Output the (X, Y) coordinate of the center of the cell containing the given text.  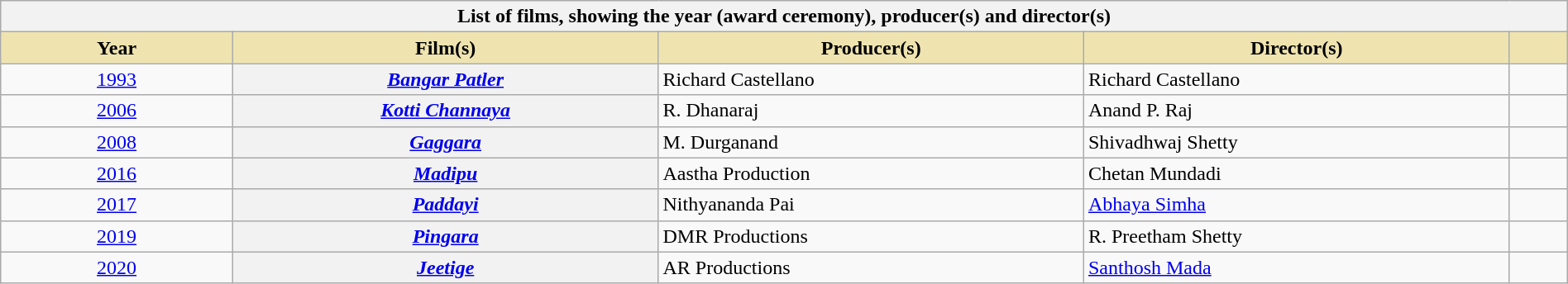
2020 (117, 267)
2019 (117, 236)
R. Dhanaraj (872, 111)
Jeetige (445, 267)
2008 (117, 142)
M. Durganand (872, 142)
Pingara (445, 236)
Director(s) (1297, 48)
Film(s) (445, 48)
List of films, showing the year (award ceremony), producer(s) and director(s) (784, 17)
Kotti Channaya (445, 111)
Anand P. Raj (1297, 111)
Gaggara (445, 142)
Abhaya Simha (1297, 205)
Santhosh Mada (1297, 267)
Nithyananda Pai (872, 205)
2016 (117, 173)
2017 (117, 205)
Producer(s) (872, 48)
Shivadhwaj Shetty (1297, 142)
Year (117, 48)
R. Preetham Shetty (1297, 236)
1993 (117, 79)
AR Productions (872, 267)
Paddayi (445, 205)
Bangar Patler (445, 79)
Chetan Mundadi (1297, 173)
DMR Productions (872, 236)
2006 (117, 111)
Madipu (445, 173)
Aastha Production (872, 173)
